Scan for the cell matching the given text and deliver its (X, Y) coordinate at center. 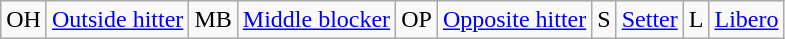
Outside hitter (117, 20)
Opposite hitter (514, 20)
MB (213, 20)
S (604, 20)
L (696, 20)
OH (24, 20)
Middle blocker (316, 20)
Libero (746, 20)
Setter (650, 20)
OP (417, 20)
